Detect which cell encompasses the target text, then output its (x, y) center coordinate. 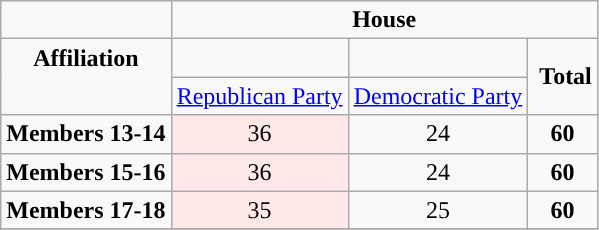
Total (563, 77)
Members 15-16 (86, 172)
35 (260, 210)
Members 17-18 (86, 210)
25 (438, 210)
Republican Party (260, 96)
House (384, 20)
Affiliation (86, 77)
Democratic Party (438, 96)
Members 13-14 (86, 134)
